Determine the [X, Y] coordinate at the center of the cell enclosing the given text.  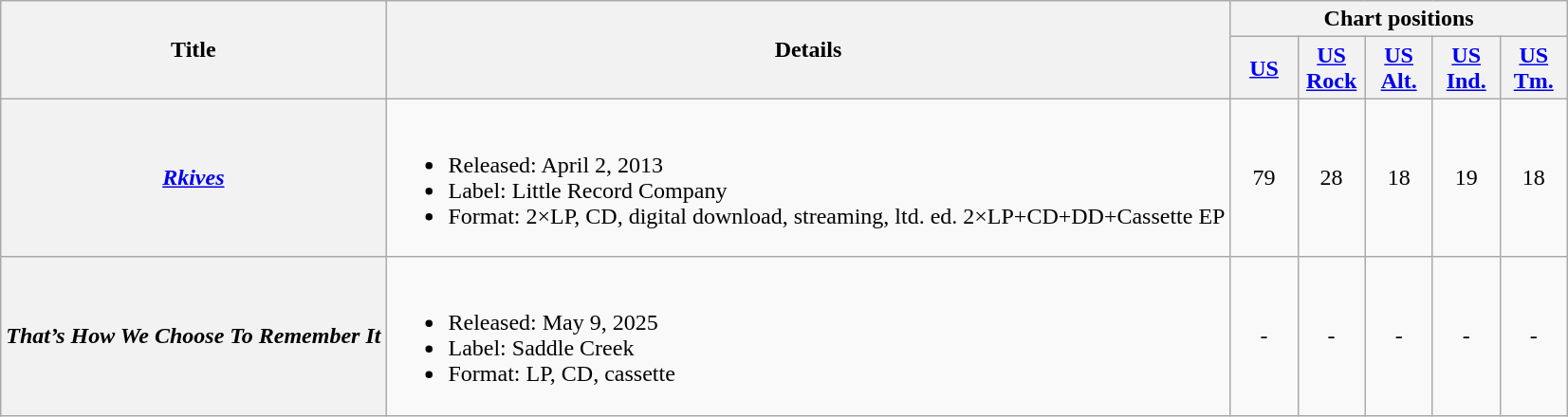
Chart positions [1398, 19]
Released: April 2, 2013Label: Little Record CompanyFormat: 2×LP, CD, digital download, streaming, ltd. ed. 2×LP+CD+DD+Cassette EP [808, 178]
Rkives [194, 178]
Details [808, 49]
USTm. [1533, 68]
USRock [1332, 68]
That’s How We Choose To Remember It [194, 335]
Released: May 9, 2025Label: Saddle CreekFormat: LP, CD, cassette [808, 335]
79 [1264, 178]
19 [1467, 178]
US [1264, 68]
28 [1332, 178]
USInd. [1467, 68]
USAlt. [1398, 68]
Title [194, 49]
